Capture the cell that displays the provided text and extract its [X, Y] central coordinate. 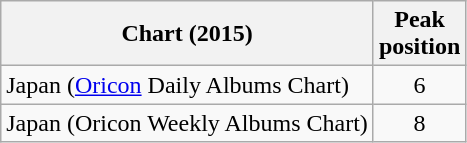
6 [419, 85]
Japan (Oricon Weekly Albums Chart) [188, 123]
Japan (Oricon Daily Albums Chart) [188, 85]
Peakposition [419, 34]
Chart (2015) [188, 34]
8 [419, 123]
